Return the (X, Y) coordinate for the center point of the cell that contains the specified text.  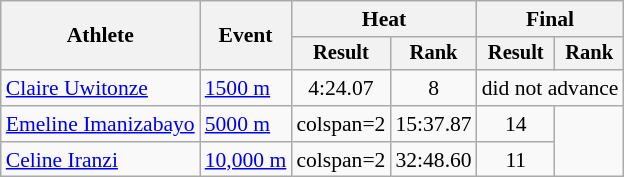
8 (433, 88)
15:37.87 (433, 124)
14 (516, 124)
5000 m (246, 124)
colspan=2 (340, 124)
did not advance (550, 88)
Final (550, 19)
Event (246, 36)
1500 m (246, 88)
Emeline Imanizabayo (100, 124)
Heat (384, 19)
Athlete (100, 36)
Claire Uwitonze (100, 88)
4:24.07 (340, 88)
